Return (x, y) of the center of cell containing provided text 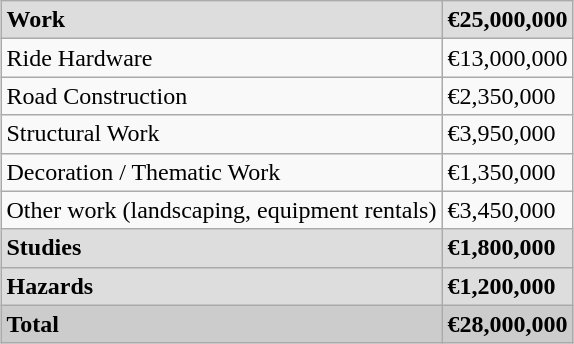
Studies (222, 248)
€28,000,000 (508, 324)
€13,000,000 (508, 58)
€1,350,000 (508, 172)
€1,200,000 (508, 286)
Road Construction (222, 96)
€1,800,000 (508, 248)
Ride Hardware (222, 58)
€3,450,000 (508, 210)
Total (222, 324)
€2,350,000 (508, 96)
Hazards (222, 286)
Structural Work (222, 134)
Work (222, 20)
€25,000,000 (508, 20)
Other work (landscaping, equipment rentals) (222, 210)
Decoration / Thematic Work (222, 172)
€3,950,000 (508, 134)
